Return the (x, y) coordinate for the center point of the cell that contains the specified text.  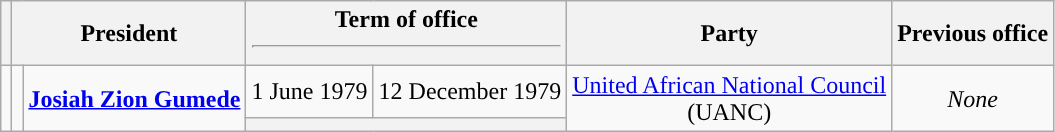
Previous office (973, 34)
1 June 1979 (310, 92)
None (973, 98)
Term of office (406, 34)
Party (730, 34)
United African National Council(UANC) (730, 98)
President (129, 34)
Josiah Zion Gumede (134, 98)
12 December 1979 (470, 92)
